Scan for the cell matching the given text and deliver its (x, y) coordinate at center. 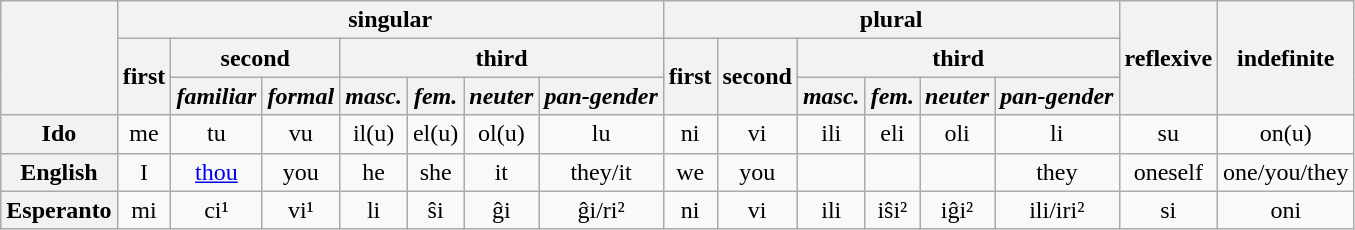
ol(u) (502, 134)
eli (892, 134)
ili/iri² (1057, 210)
iŝi² (892, 210)
familiar (216, 96)
on(u) (1286, 134)
vu (301, 134)
ĝi (502, 210)
indefinite (1286, 58)
I (144, 172)
formal (301, 96)
singular (390, 20)
me (144, 134)
plural (891, 20)
she (435, 172)
they (1057, 172)
su (1168, 134)
tu (216, 134)
we (690, 172)
oni (1286, 210)
oneself (1168, 172)
thou (216, 172)
lu (601, 134)
they/it (601, 172)
ĝi/ri² (601, 210)
mi (144, 210)
ŝi (435, 210)
el(u) (435, 134)
one/you/they (1286, 172)
Ido (59, 134)
il(u) (374, 134)
si (1168, 210)
English (59, 172)
it (502, 172)
he (374, 172)
iĝi² (958, 210)
vi¹ (301, 210)
reflexive (1168, 58)
ci¹ (216, 210)
Esperanto (59, 210)
oli (958, 134)
